Search for the cell housing the specified text and yield its [X, Y] center coordinate. 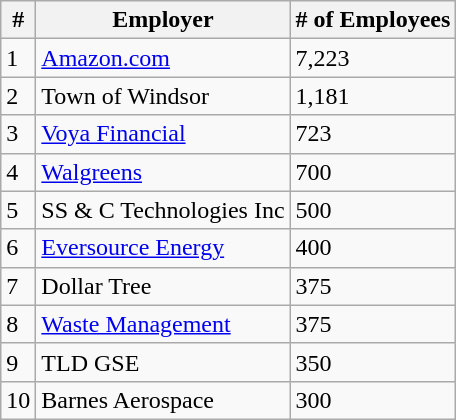
300 [373, 400]
Waste Management [163, 324]
SS & C Technologies Inc [163, 210]
8 [18, 324]
10 [18, 400]
Eversource Energy [163, 248]
Barnes Aerospace [163, 400]
4 [18, 172]
700 [373, 172]
9 [18, 362]
500 [373, 210]
Town of Windsor [163, 96]
5 [18, 210]
1,181 [373, 96]
Voya Financial [163, 134]
350 [373, 362]
723 [373, 134]
Dollar Tree [163, 286]
# [18, 20]
400 [373, 248]
3 [18, 134]
6 [18, 248]
TLD GSE [163, 362]
# of Employees [373, 20]
Walgreens [163, 172]
1 [18, 58]
7,223 [373, 58]
7 [18, 286]
Amazon.com [163, 58]
2 [18, 96]
Employer [163, 20]
